Output the [X, Y] coordinate of the center of the cell containing the given text.  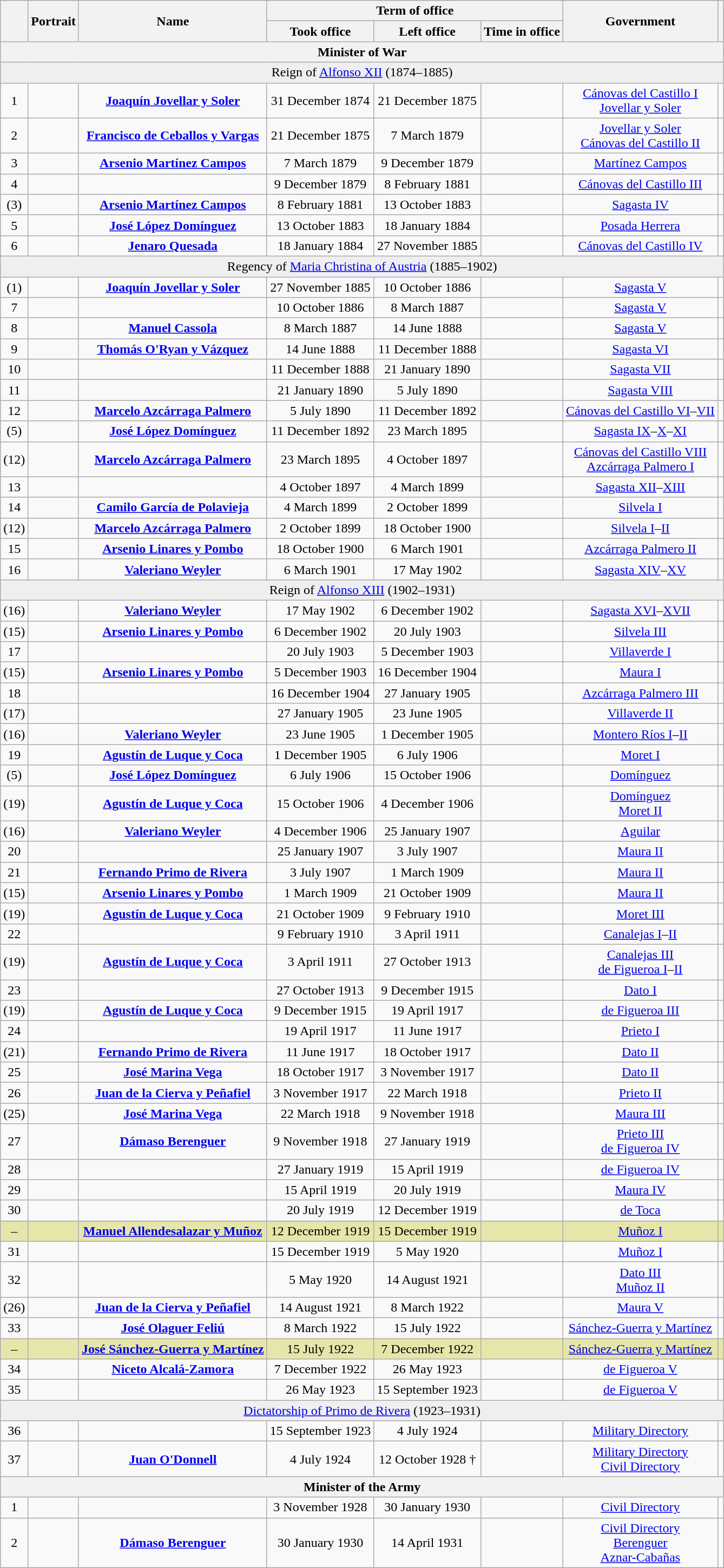
Minister of War [363, 52]
Sagasta VII [640, 370]
35 [14, 1390]
(26) [14, 1307]
Government [640, 21]
3 November 1928 [320, 1507]
Silvela I [640, 508]
Regency of Maria Christina of Austria (1885–1902) [363, 266]
Cánovas del Castillo VI–VII [640, 411]
Sagasta IX–X–XI [640, 431]
4 [14, 184]
Martínez Campos [640, 163]
5 [14, 225]
Cánovas del Castillo III [640, 184]
34 [14, 1369]
23 [14, 990]
(1) [14, 287]
Sagasta VI [640, 349]
Reign of Alfonso XII (1874–1885) [363, 73]
Civil DirectoryBerenguerAznar-Cabañas [640, 1543]
Sagasta XII–XIII [640, 487]
29 [14, 1190]
Montero Ríos I–II [640, 734]
Azcárraga Palmero III [640, 693]
Sagasta IV [640, 205]
26 [14, 1093]
7 [14, 308]
José Sánchez-Guerra y Martínez [173, 1349]
Prieto II [640, 1093]
Name [173, 21]
José Olaguer Feliú [173, 1328]
(17) [14, 714]
DomínguezMoret II [640, 803]
Manuel Allendesalazar y Muñoz [173, 1231]
Maura I [640, 673]
Francisco de Ceballos y Vargas [173, 135]
Villaverde II [640, 714]
Maura III [640, 1114]
Cánovas del Castillo IV [640, 246]
Took office [320, 31]
Thomás O'Ryan y Vázquez [173, 349]
(25) [14, 1114]
Prieto I [640, 1031]
Portrait [54, 21]
31 December 1874 [320, 101]
Reign of Alfonso XIII (1902–1931) [363, 590]
de Toca [640, 1210]
33 [14, 1328]
9 [14, 349]
19 [14, 755]
Azcárraga Palmero II [640, 549]
27 [14, 1142]
30 [14, 1210]
Camilo García de Polavieja [173, 508]
Civil Directory [640, 1507]
3 [14, 163]
Juan O'Donnell [173, 1459]
Dato I [640, 990]
12 October 1928 † [427, 1459]
32 [14, 1279]
Silvela III [640, 631]
13 [14, 487]
Jovellar y SolerCánovas del Castillo II [640, 135]
Military DirectoryCivil Directory [640, 1459]
21 [14, 872]
Posada Herrera [640, 225]
de Figueroa IV [640, 1169]
Sagasta VIII [640, 390]
14 [14, 508]
37 [14, 1459]
Maura IV [640, 1190]
25 [14, 1072]
8 [14, 328]
16 [14, 569]
Military Directory [640, 1431]
14 April 1931 [427, 1543]
22 [14, 934]
15 [14, 549]
6 [14, 246]
Sagasta XVI–XVII [640, 610]
Minister of the Army [363, 1487]
Villaverde I [640, 652]
Jenaro Quesada [173, 246]
Niceto Alcalá-Zamora [173, 1369]
Cánovas del Castillo IJovellar y Soler [640, 101]
Canalejas IIIde Figueroa I–II [640, 962]
Dato IIIMuñoz II [640, 1279]
20 [14, 852]
31 [14, 1251]
Manuel Cassola [173, 328]
10 [14, 370]
Canalejas I–II [640, 934]
de Figueroa III [640, 1011]
Moret III [640, 913]
24 [14, 1031]
Time in office [522, 31]
Silvela I–II [640, 528]
(3) [14, 205]
Left office [427, 31]
Domínguez [640, 775]
Prieto IIIde Figueroa IV [640, 1142]
28 [14, 1169]
36 [14, 1431]
18 [14, 693]
Moret I [640, 755]
(21) [14, 1052]
Sagasta XIV–XV [640, 569]
17 [14, 652]
Cánovas del Castillo VIIIAzcárraga Palmero I [640, 459]
Aguilar [640, 831]
12 [14, 411]
Maura V [640, 1307]
Dictatorship of Primo de Rivera (1923–1931) [363, 1411]
Term of office [414, 11]
11 [14, 390]
